Return [X, Y] of the center of cell containing provided text 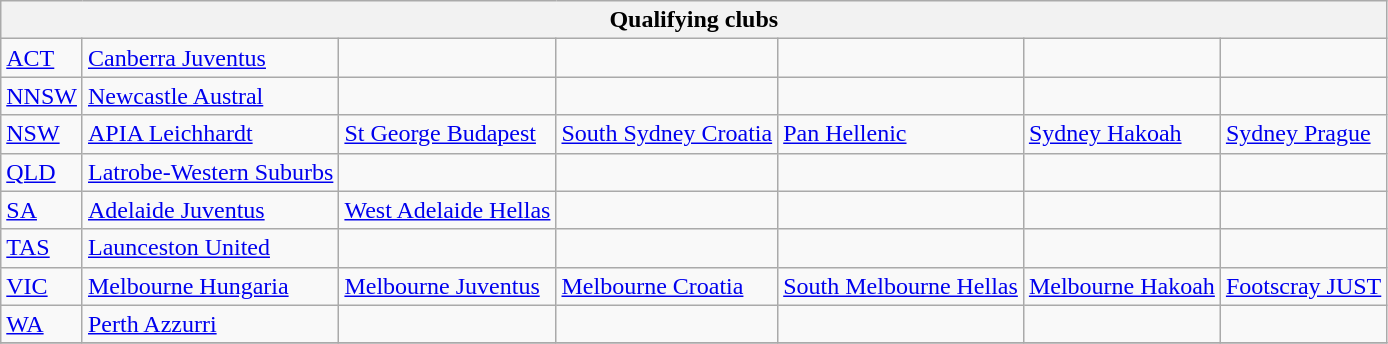
ACT [42, 58]
Sydney Prague [1303, 134]
Latrobe-Western Suburbs [210, 172]
WA [42, 324]
NNSW [42, 96]
Melbourne Croatia [667, 286]
Footscray JUST [1303, 286]
Adelaide Juventus [210, 210]
VIC [42, 286]
Launceston United [210, 248]
South Melbourne Hellas [901, 286]
Newcastle Austral [210, 96]
SA [42, 210]
West Adelaide Hellas [448, 210]
QLD [42, 172]
Pan Hellenic [901, 134]
Perth Azzurri [210, 324]
Qualifying clubs [694, 20]
Melbourne Hungaria [210, 286]
Sydney Hakoah [1122, 134]
APIA Leichhardt [210, 134]
Canberra Juventus [210, 58]
TAS [42, 248]
St George Budapest [448, 134]
Melbourne Hakoah [1122, 286]
South Sydney Croatia [667, 134]
NSW [42, 134]
Melbourne Juventus [448, 286]
